Search for the cell housing the specified text and yield its [x, y] center coordinate. 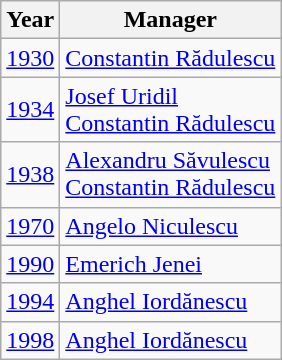
Emerich Jenei [170, 264]
1994 [30, 302]
1934 [30, 110]
1970 [30, 226]
1990 [30, 264]
Alexandru Săvulescu Constantin Rădulescu [170, 174]
Manager [170, 20]
1938 [30, 174]
1998 [30, 340]
1930 [30, 58]
Year [30, 20]
Constantin Rădulescu [170, 58]
Josef Uridil Constantin Rădulescu [170, 110]
Angelo Niculescu [170, 226]
